Output the (X, Y) coordinate of the center of the cell containing the given text.  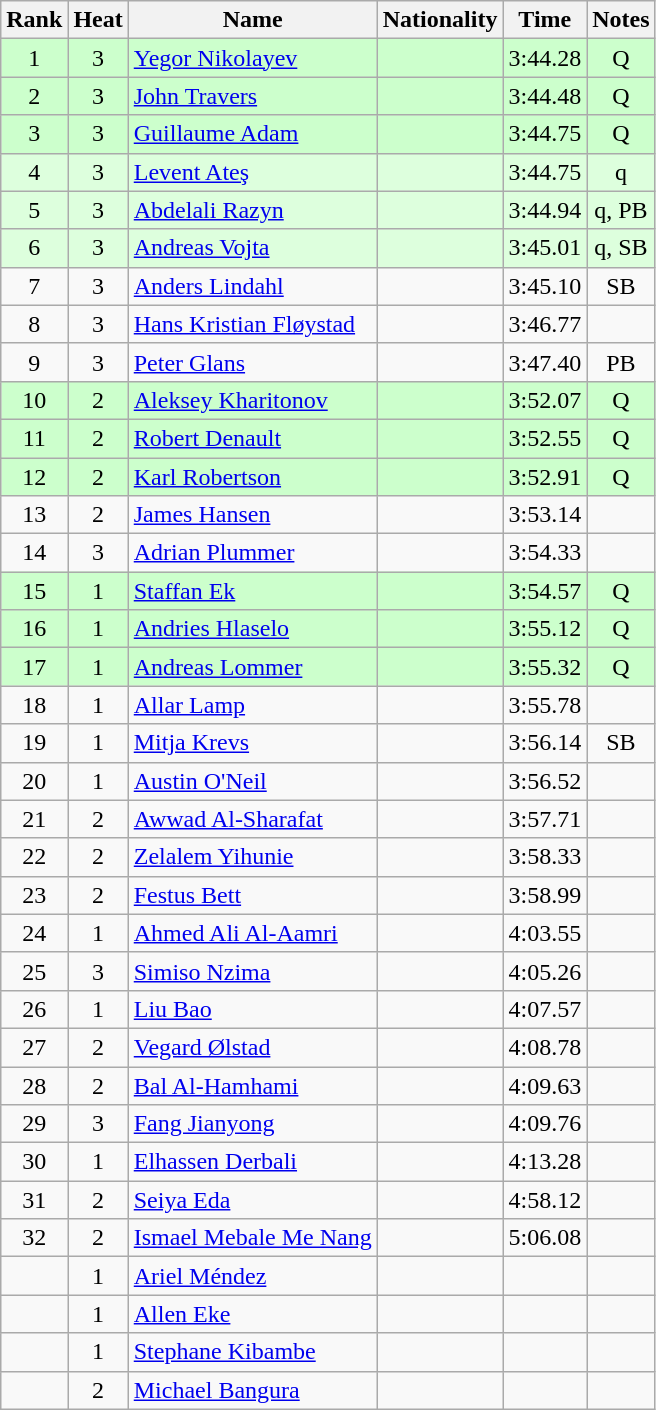
16 (34, 629)
4:09.63 (545, 1085)
21 (34, 819)
3:45.01 (545, 248)
Simiso Nzima (252, 971)
Zelalem Yihunie (252, 857)
7 (34, 286)
30 (34, 1162)
4:03.55 (545, 933)
24 (34, 933)
Andries Hlaselo (252, 629)
Peter Glans (252, 362)
Liu Bao (252, 1009)
8 (34, 324)
Nationality (440, 20)
Rank (34, 20)
Hans Kristian Fløystad (252, 324)
11 (34, 438)
9 (34, 362)
q, PB (621, 210)
3:57.71 (545, 819)
q, SB (621, 248)
3:44.48 (545, 96)
PB (621, 362)
4 (34, 172)
Bal Al-Hamhami (252, 1085)
23 (34, 895)
Allen Eke (252, 1314)
4:58.12 (545, 1200)
5 (34, 210)
31 (34, 1200)
12 (34, 477)
3:52.55 (545, 438)
Staffan Ek (252, 591)
19 (34, 743)
20 (34, 781)
Ahmed Ali Al-Aamri (252, 933)
3:58.33 (545, 857)
Fang Jianyong (252, 1124)
3:44.94 (545, 210)
3:47.40 (545, 362)
4:13.28 (545, 1162)
29 (34, 1124)
Karl Robertson (252, 477)
Ariel Méndez (252, 1276)
Andreas Lommer (252, 667)
3:54.57 (545, 591)
Austin O'Neil (252, 781)
4:05.26 (545, 971)
4:07.57 (545, 1009)
6 (34, 248)
3:58.99 (545, 895)
Time (545, 20)
Ismael Mebale Me Nang (252, 1238)
James Hansen (252, 515)
Name (252, 20)
Guillaume Adam (252, 134)
Levent Ateş (252, 172)
26 (34, 1009)
4:08.78 (545, 1047)
Allar Lamp (252, 705)
18 (34, 705)
Anders Lindahl (252, 286)
Mitja Krevs (252, 743)
Festus Bett (252, 895)
3:55.12 (545, 629)
3:53.14 (545, 515)
3:56.52 (545, 781)
5:06.08 (545, 1238)
3:55.78 (545, 705)
Elhassen Derbali (252, 1162)
Michael Bangura (252, 1390)
3:46.77 (545, 324)
Andreas Vojta (252, 248)
Abdelali Razyn (252, 210)
27 (34, 1047)
13 (34, 515)
32 (34, 1238)
Stephane Kibambe (252, 1352)
Yegor Nikolayev (252, 58)
28 (34, 1085)
10 (34, 400)
Adrian Plummer (252, 553)
Notes (621, 20)
15 (34, 591)
3:54.33 (545, 553)
3:45.10 (545, 286)
Awwad Al-Sharafat (252, 819)
3:56.14 (545, 743)
3:44.28 (545, 58)
3:52.91 (545, 477)
22 (34, 857)
John Travers (252, 96)
Aleksey Kharitonov (252, 400)
q (621, 172)
3:52.07 (545, 400)
17 (34, 667)
Seiya Eda (252, 1200)
3:55.32 (545, 667)
Heat (98, 20)
4:09.76 (545, 1124)
14 (34, 553)
Vegard Ølstad (252, 1047)
Robert Denault (252, 438)
25 (34, 971)
